Detect which cell encompasses the target text, then output its [X, Y] center coordinate. 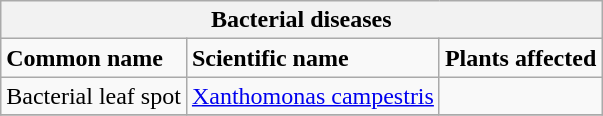
Plants affected [520, 58]
Bacterial diseases [302, 20]
Common name [94, 58]
Bacterial leaf spot [94, 96]
Scientific name [312, 58]
Xanthomonas campestris [312, 96]
